Search for the cell housing the specified text and yield its (X, Y) center coordinate. 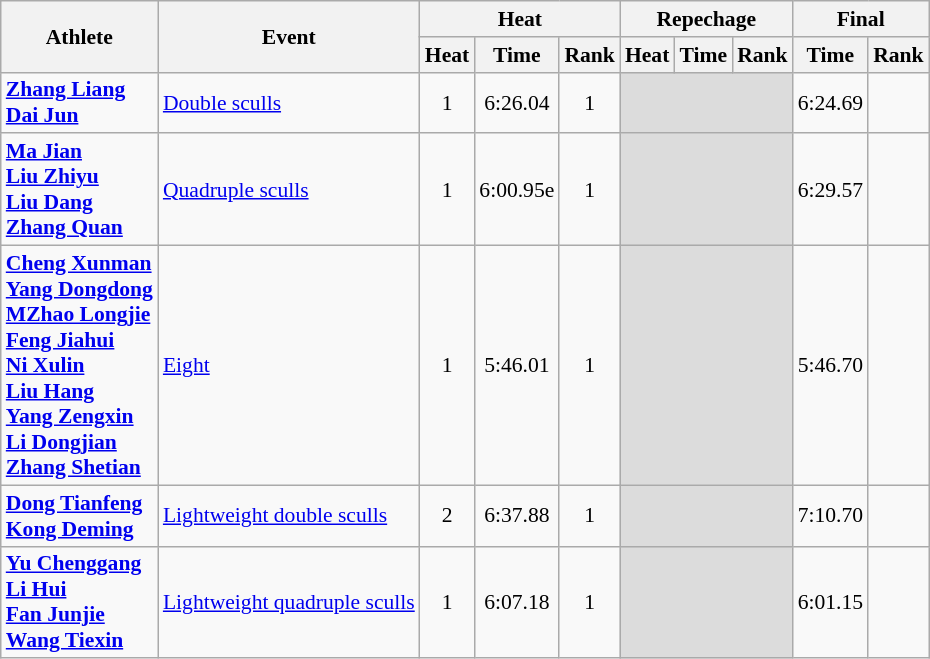
6:00.95e (516, 190)
6:26.04 (516, 102)
Athlete (80, 36)
Lightweight double sculls (289, 516)
6:01.15 (830, 602)
6:24.69 (830, 102)
Cheng XunmanYang DongdongMZhao LongjieFeng JiahuiNi XulinLiu HangYang ZengxinLi DongjianZhang Shetian (80, 366)
2 (447, 516)
Zhang LiangDai Jun (80, 102)
Dong TianfengKong Deming (80, 516)
6:37.88 (516, 516)
7:10.70 (830, 516)
Event (289, 36)
Quadruple sculls (289, 190)
Eight (289, 366)
Final (861, 19)
Ma JianLiu ZhiyuLiu DangZhang Quan (80, 190)
5:46.01 (516, 366)
5:46.70 (830, 366)
Repechage (706, 19)
6:29.57 (830, 190)
Lightweight quadruple sculls (289, 602)
Double sculls (289, 102)
6:07.18 (516, 602)
Yu ChenggangLi HuiFan JunjieWang Tiexin (80, 602)
